Extract the (x, y) coordinate from the center of the cell holding the provided text.  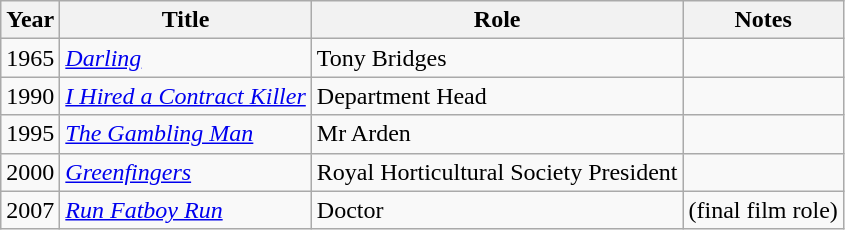
Tony Bridges (497, 58)
Greenfingers (186, 172)
Run Fatboy Run (186, 210)
Doctor (497, 210)
2000 (30, 172)
Role (497, 20)
I Hired a Contract Killer (186, 96)
Royal Horticultural Society President (497, 172)
Mr Arden (497, 134)
Darling (186, 58)
Notes (763, 20)
Department Head (497, 96)
The Gambling Man (186, 134)
1995 (30, 134)
2007 (30, 210)
1965 (30, 58)
Title (186, 20)
1990 (30, 96)
(final film role) (763, 210)
Year (30, 20)
